From the cell containing the given text, extract its center point as [X, Y] coordinate. 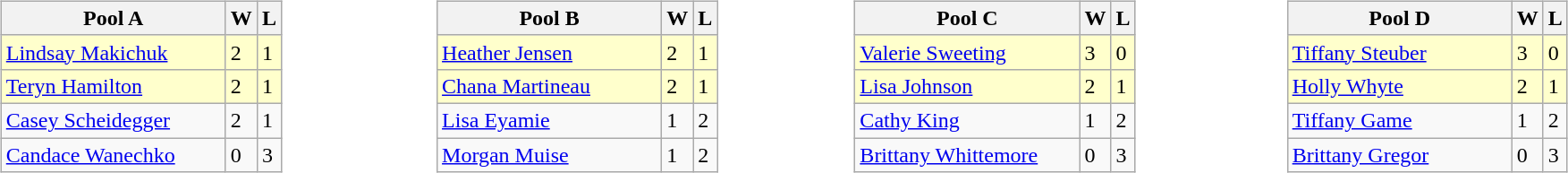
Pool C [968, 18]
Brittany Gregor [1399, 155]
Candace Wanechko [113, 155]
Morgan Muise [549, 155]
Tiffany Game [1399, 120]
Lisa Eyamie [549, 120]
Chana Martineau [549, 86]
Cathy King [968, 120]
Pool A [113, 18]
Heather Jensen [549, 52]
Tiffany Steuber [1399, 52]
Pool D [1399, 18]
Holly Whyte [1399, 86]
Casey Scheidegger [113, 120]
Lisa Johnson [968, 86]
Pool B [549, 18]
Lindsay Makichuk [113, 52]
Brittany Whittemore [968, 155]
Teryn Hamilton [113, 86]
Valerie Sweeting [968, 52]
